Provide the [X, Y] coordinate of the cell's center where the given text is located.  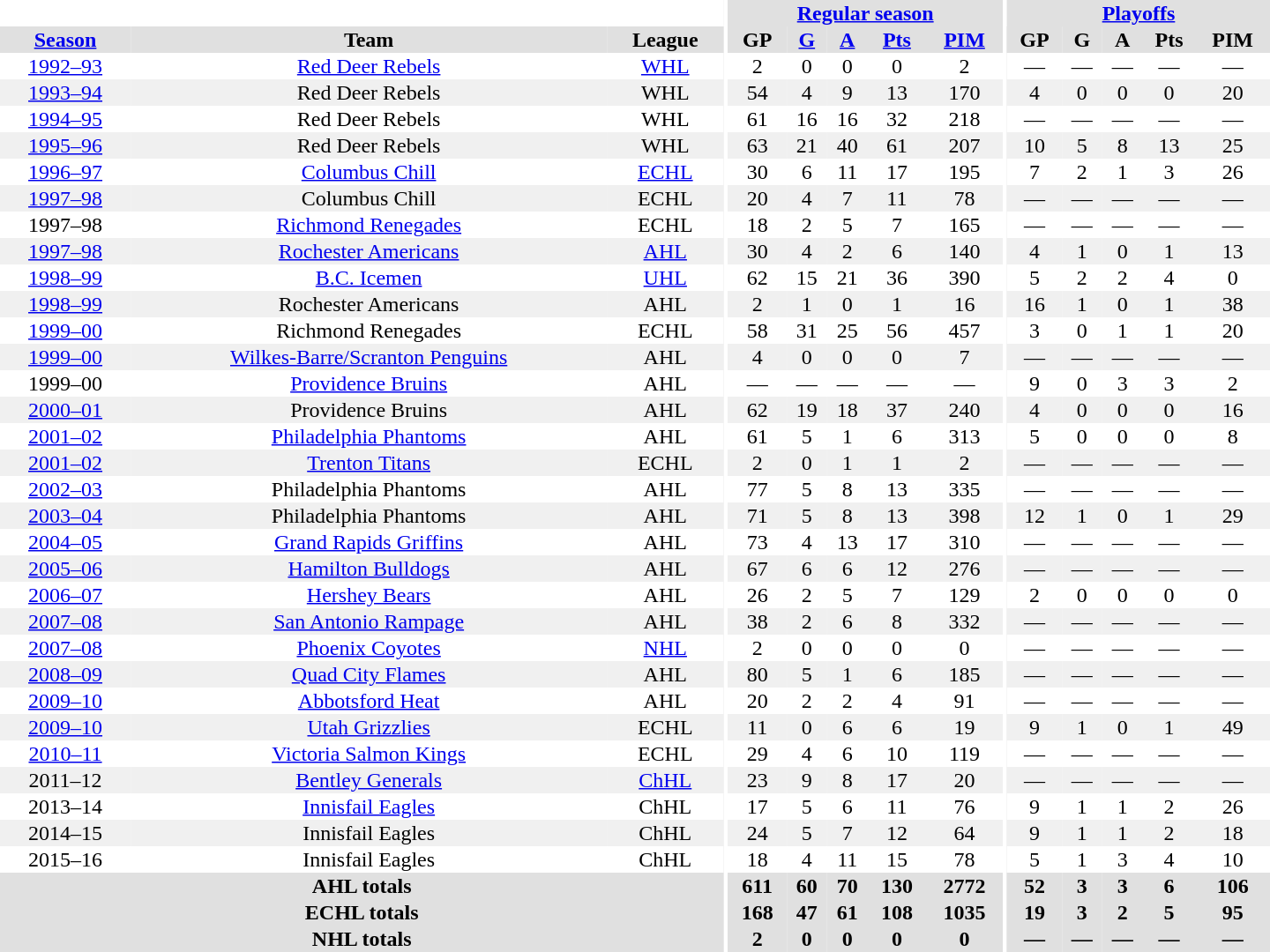
Team [369, 40]
67 [757, 569]
47 [807, 912]
140 [965, 251]
218 [965, 119]
Victoria Salmon Kings [369, 754]
Abbotsford Heat [369, 701]
1993–94 [65, 93]
2011–12 [65, 780]
2772 [965, 886]
31 [807, 331]
310 [965, 542]
390 [965, 278]
Trenton Titans [369, 463]
24 [757, 833]
91 [965, 701]
130 [897, 886]
119 [965, 754]
Phoenix Coyotes [369, 648]
185 [965, 674]
B.C. Icemen [369, 278]
80 [757, 674]
Season [65, 40]
1035 [965, 912]
2000–01 [65, 410]
1996–97 [65, 172]
165 [965, 225]
76 [965, 807]
398 [965, 516]
313 [965, 436]
2013–14 [65, 807]
Bentley Generals [369, 780]
2002–03 [65, 489]
73 [757, 542]
2015–16 [65, 859]
95 [1233, 912]
League [665, 40]
San Antonio Rampage [369, 621]
32 [897, 119]
2014–15 [65, 833]
2010–11 [65, 754]
276 [965, 569]
NHL totals [362, 939]
NHL [665, 648]
Hamilton Bulldogs [369, 569]
23 [757, 780]
Utah Grizzlies [369, 727]
207 [965, 145]
195 [965, 172]
2006–07 [65, 595]
52 [1035, 886]
335 [965, 489]
457 [965, 331]
2008–09 [65, 674]
1994–95 [65, 119]
106 [1233, 886]
40 [848, 145]
AHL totals [362, 886]
2005–06 [65, 569]
37 [897, 410]
ECHL totals [362, 912]
2003–04 [65, 516]
77 [757, 489]
58 [757, 331]
63 [757, 145]
Quad City Flames [369, 674]
56 [897, 331]
64 [965, 833]
54 [757, 93]
Hershey Bears [369, 595]
332 [965, 621]
240 [965, 410]
168 [757, 912]
60 [807, 886]
Playoffs [1139, 13]
Wilkes-Barre/Scranton Penguins [369, 357]
36 [897, 278]
70 [848, 886]
Regular season [864, 13]
2004–05 [65, 542]
49 [1233, 727]
1992–93 [65, 66]
611 [757, 886]
71 [757, 516]
170 [965, 93]
129 [965, 595]
Grand Rapids Griffins [369, 542]
UHL [665, 278]
1995–96 [65, 145]
108 [897, 912]
